Extract the (X, Y) coordinate from the center of the cell holding the provided text.  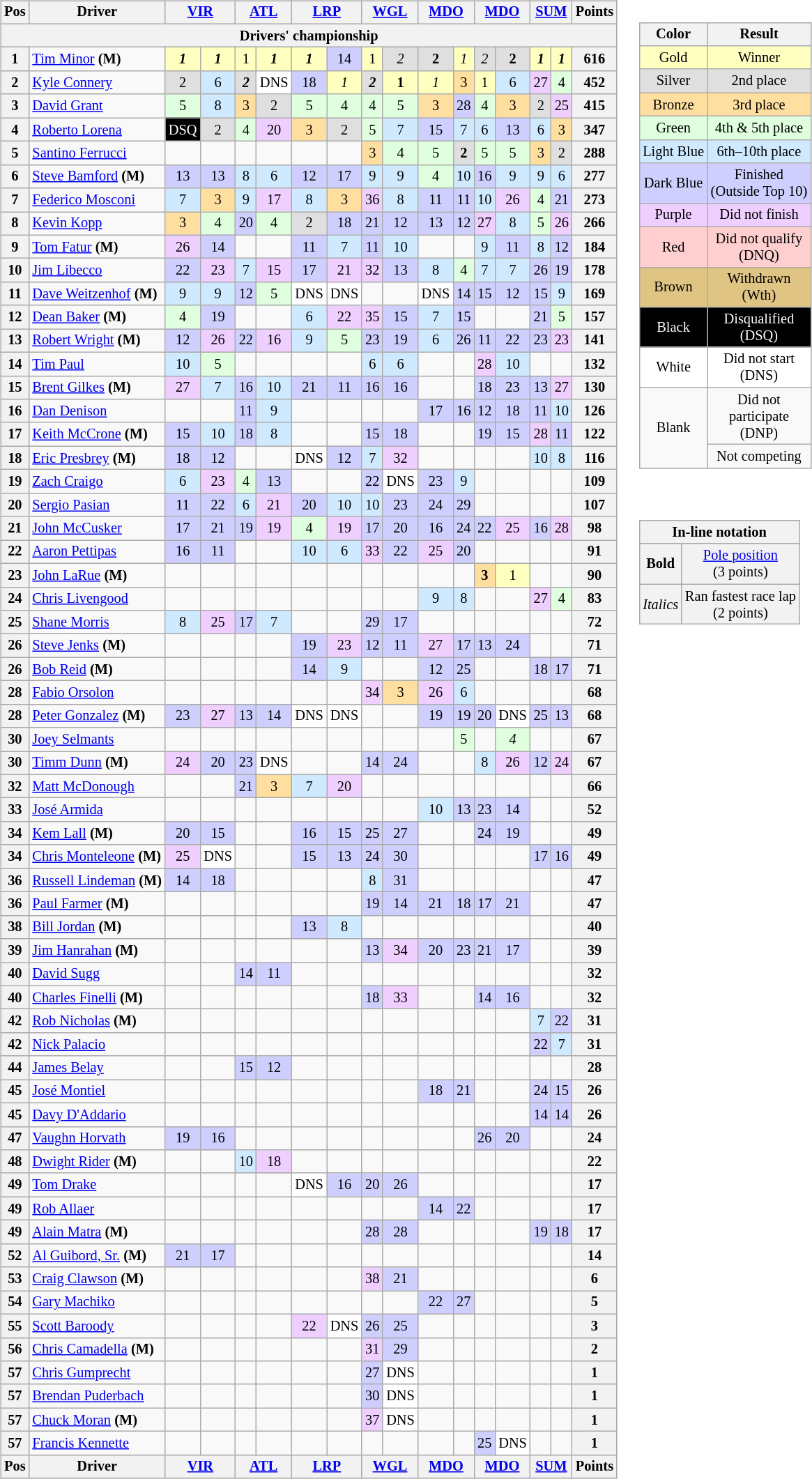
Tom Fatur (M) (96, 247)
130 (595, 388)
Dan Denison (96, 411)
Dave Weitzenhof (M) (96, 294)
Timm Dunn (M) (96, 763)
Dark Blue (673, 183)
Did not finish (759, 215)
Tim Paul (96, 364)
Ran fastest race lap(2 points) (740, 604)
Jim Libecco (96, 270)
Rob Nicholas (M) (96, 1021)
48 (15, 1162)
Red (673, 247)
122 (595, 434)
Paul Farmer (M) (96, 904)
132 (595, 364)
98 (595, 528)
Gary Machiko (96, 1303)
Did not start(DNS) (759, 367)
178 (595, 270)
169 (595, 294)
Chris Monteleone (M) (96, 857)
Robert Wright (M) (96, 341)
Blank (673, 428)
141 (595, 341)
Russell Lindeman (M) (96, 880)
Fabio Orsolon (96, 693)
Charles Finelli (M) (96, 997)
Did not qualify(DNQ) (759, 247)
Vaughn Horvath (96, 1138)
Jim Hanrahan (M) (96, 951)
Brendan Puderbach (96, 1396)
Chris Gumprecht (96, 1373)
Purple (673, 215)
Roberto Lorena (96, 130)
Chris Camadella (M) (96, 1349)
35 (372, 317)
Bob Reid (M) (96, 669)
Result (759, 34)
Brown (673, 287)
66 (595, 786)
Did notparticipate(DNP) (759, 416)
Winner (759, 58)
126 (595, 411)
Alain Matra (M) (96, 1232)
Gold (673, 58)
Bronze (673, 105)
54 (15, 1303)
452 (595, 83)
Sergio Pasian (96, 505)
Pole position(3 points) (740, 564)
Drivers' championship (309, 36)
44 (15, 1068)
Italics (661, 604)
3rd place (759, 105)
53 (15, 1279)
Tim Minor (M) (96, 59)
4th & 5th place (759, 128)
Steve Bamford (M) (96, 176)
John McCusker (96, 528)
Brent Gilkes (M) (96, 388)
Al Guibord, Sr. (M) (96, 1255)
Chris Livengood (96, 599)
Federico Mosconi (96, 200)
Keith McCrone (M) (96, 434)
Silver (673, 81)
Davy D'Addario (96, 1114)
Color (673, 34)
109 (595, 482)
Zach Craigo (96, 482)
John LaRue (M) (96, 575)
Kevin Kopp (96, 224)
Aaron Pettipas (96, 552)
DSQ (183, 130)
Green (673, 128)
157 (595, 317)
72 (595, 622)
David Grant (96, 106)
288 (595, 153)
Peter Gonzalez (M) (96, 716)
90 (595, 575)
José Armida (96, 810)
616 (595, 59)
Bill Jordan (M) (96, 927)
2nd place (759, 81)
Tom Drake (96, 1185)
White (673, 367)
Withdrawn(Wth) (759, 287)
Disqualified(DSQ) (759, 328)
Bold (661, 564)
266 (595, 224)
Eric Presbrey (M) (96, 458)
Matt McDonough (96, 786)
Steve Jenks (M) (96, 645)
Craig Clawson (M) (96, 1279)
Scott Baroody (96, 1326)
Not competing (759, 457)
273 (595, 200)
116 (595, 458)
Rob Allaer (96, 1209)
415 (595, 106)
Francis Kennette (96, 1443)
David Sugg (96, 974)
91 (595, 552)
Joey Selmants (96, 739)
Shane Morris (96, 622)
Light Blue (673, 151)
107 (595, 505)
37 (372, 1420)
277 (595, 176)
Dean Baker (M) (96, 317)
Black (673, 328)
184 (595, 247)
Dwight Rider (M) (96, 1162)
55 (15, 1326)
Nick Palacio (96, 1045)
Finished(Outside Top 10) (759, 183)
José Montiel (96, 1091)
56 (15, 1349)
Kyle Connery (96, 83)
83 (595, 599)
Chuck Moran (M) (96, 1420)
In-line notation Bold Pole position(3 points) Italics Ran fastest race lap(2 points) (725, 563)
James Belay (96, 1068)
347 (595, 130)
Santino Ferrucci (96, 153)
In-line notation (719, 532)
6th–10th place (759, 151)
Kem Lall (M) (96, 834)
